From the cell containing the given text, extract its center point as [X, Y] coordinate. 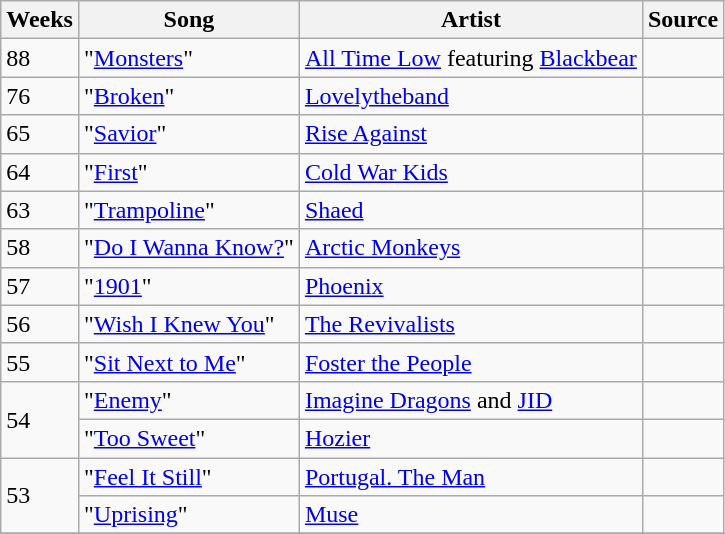
Weeks [40, 20]
"1901" [188, 286]
"Savior" [188, 134]
Hozier [470, 438]
"Too Sweet" [188, 438]
All Time Low featuring Blackbear [470, 58]
76 [40, 96]
"Monsters" [188, 58]
58 [40, 248]
65 [40, 134]
Shaed [470, 210]
64 [40, 172]
Muse [470, 515]
Imagine Dragons and JID [470, 400]
"Wish I Knew You" [188, 324]
Artist [470, 20]
63 [40, 210]
"Sit Next to Me" [188, 362]
57 [40, 286]
Phoenix [470, 286]
88 [40, 58]
"Trampoline" [188, 210]
"Enemy" [188, 400]
Arctic Monkeys [470, 248]
54 [40, 419]
55 [40, 362]
Source [682, 20]
Lovelytheband [470, 96]
"Feel It Still" [188, 477]
Rise Against [470, 134]
"First" [188, 172]
Song [188, 20]
Cold War Kids [470, 172]
Portugal. The Man [470, 477]
"Broken" [188, 96]
53 [40, 496]
Foster the People [470, 362]
56 [40, 324]
"Uprising" [188, 515]
"Do I Wanna Know?" [188, 248]
The Revivalists [470, 324]
